Capture the cell that displays the provided text and extract its (X, Y) central coordinate. 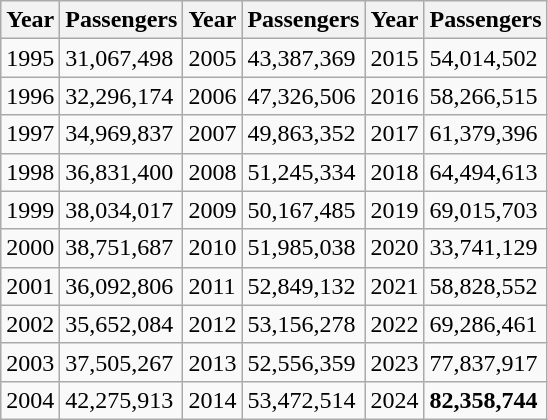
1995 (30, 58)
42,275,913 (122, 400)
1999 (30, 210)
61,379,396 (486, 134)
1998 (30, 172)
2018 (394, 172)
36,092,806 (122, 286)
2012 (212, 324)
2024 (394, 400)
2023 (394, 362)
2006 (212, 96)
36,831,400 (122, 172)
64,494,613 (486, 172)
51,245,334 (304, 172)
52,556,359 (304, 362)
49,863,352 (304, 134)
35,652,084 (122, 324)
58,828,552 (486, 286)
2010 (212, 248)
2011 (212, 286)
38,034,017 (122, 210)
2000 (30, 248)
33,741,129 (486, 248)
82,358,744 (486, 400)
58,266,515 (486, 96)
53,156,278 (304, 324)
2020 (394, 248)
2017 (394, 134)
2022 (394, 324)
69,015,703 (486, 210)
77,837,917 (486, 362)
1997 (30, 134)
2019 (394, 210)
38,751,687 (122, 248)
2002 (30, 324)
2005 (212, 58)
2021 (394, 286)
47,326,506 (304, 96)
53,472,514 (304, 400)
2014 (212, 400)
2016 (394, 96)
50,167,485 (304, 210)
2004 (30, 400)
2001 (30, 286)
37,505,267 (122, 362)
1996 (30, 96)
32,296,174 (122, 96)
2015 (394, 58)
2013 (212, 362)
2007 (212, 134)
54,014,502 (486, 58)
31,067,498 (122, 58)
43,387,369 (304, 58)
34,969,837 (122, 134)
2009 (212, 210)
69,286,461 (486, 324)
51,985,038 (304, 248)
52,849,132 (304, 286)
2003 (30, 362)
2008 (212, 172)
